Pinpoint the cell where the given text exists, returning its (X, Y) midpoint coordinate. 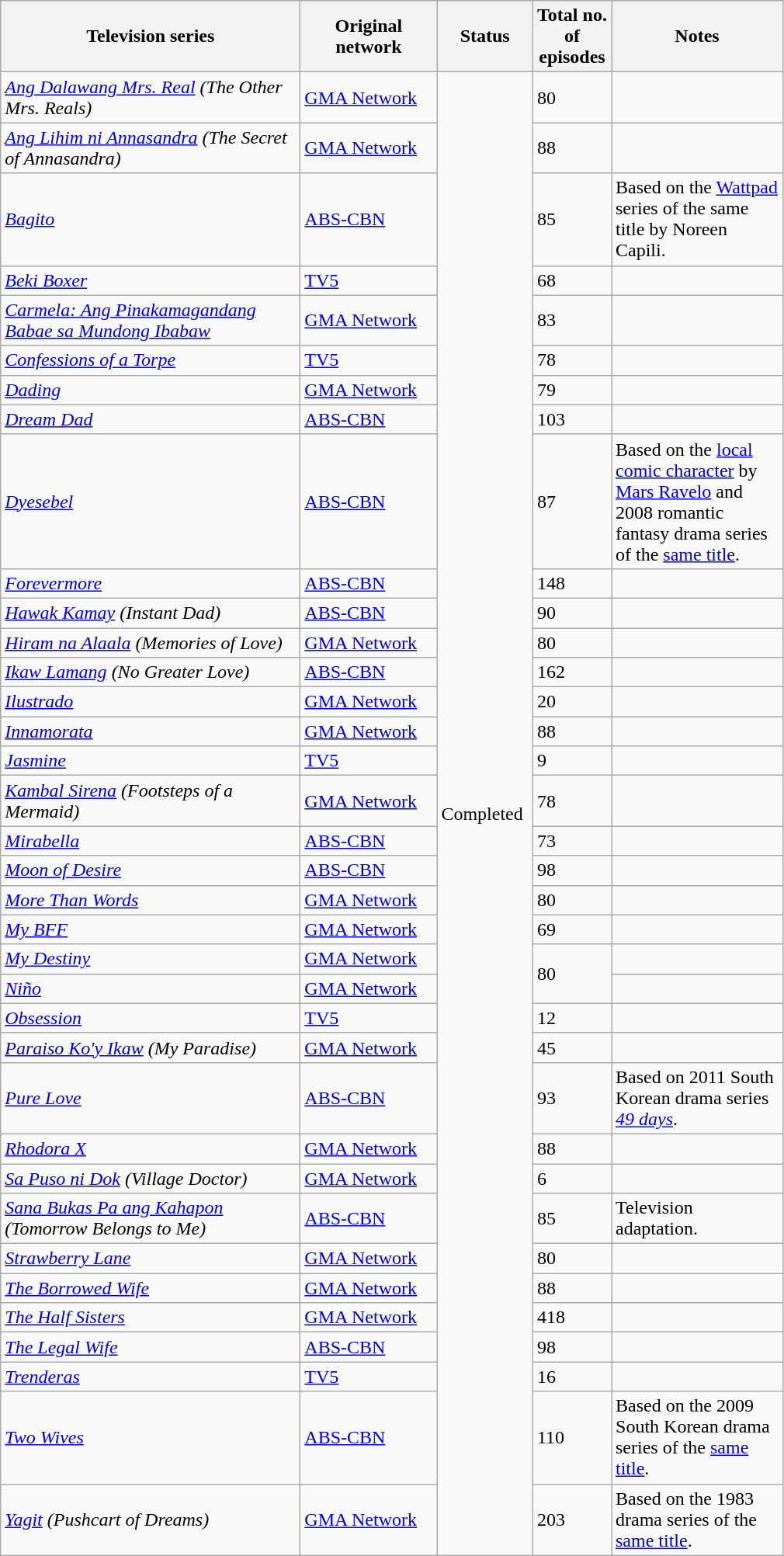
90 (571, 613)
Ang Dalawang Mrs. Real (The Other Mrs. Reals) (151, 98)
Sa Puso ni Dok (Village Doctor) (151, 1178)
Mirabella (151, 841)
Based on the Wattpad series of the same title by Noreen Capili. (697, 219)
110 (571, 1438)
My Destiny (151, 959)
Two Wives (151, 1438)
Based on the 1983 drama series of the same title. (697, 1520)
16 (571, 1377)
Rhodora X (151, 1148)
Bagito (151, 219)
Obsession (151, 1018)
Trenderas (151, 1377)
Based on the local comic character by Mars Ravelo and 2008 romantic fantasy drama series of the same title. (697, 502)
83 (571, 320)
Total no. of episodes (571, 36)
Dyesebel (151, 502)
Carmela: Ang Pinakamagandang Babae sa Mundong Ibabaw (151, 320)
Sana Bukas Pa ang Kahapon (Tomorrow Belongs to Me) (151, 1219)
Innamorata (151, 731)
9 (571, 761)
73 (571, 841)
148 (571, 583)
Confessions of a Torpe (151, 360)
418 (571, 1318)
Niño (151, 988)
12 (571, 1018)
Based on the 2009 South Korean drama series of the same title. (697, 1438)
Completed (485, 814)
Notes (697, 36)
162 (571, 672)
68 (571, 280)
The Legal Wife (151, 1347)
Television series (151, 36)
Dream Dad (151, 419)
87 (571, 502)
My BFF (151, 929)
Dading (151, 390)
Ilustrado (151, 702)
45 (571, 1047)
Based on 2011 South Korean drama series 49 days. (697, 1098)
103 (571, 419)
203 (571, 1520)
More Than Words (151, 900)
Forevermore (151, 583)
Moon of Desire (151, 870)
20 (571, 702)
Beki Boxer (151, 280)
Ikaw Lamang (No Greater Love) (151, 672)
Television adaptation. (697, 1219)
Hiram na Alaala (Memories of Love) (151, 642)
79 (571, 390)
Hawak Kamay (Instant Dad) (151, 613)
Strawberry Lane (151, 1259)
Original network (369, 36)
Pure Love (151, 1098)
69 (571, 929)
Kambal Sirena (Footsteps of a Mermaid) (151, 801)
Yagit (Pushcart of Dreams) (151, 1520)
The Half Sisters (151, 1318)
Jasmine (151, 761)
93 (571, 1098)
Paraiso Ko'y Ikaw (My Paradise) (151, 1047)
6 (571, 1178)
Status (485, 36)
Ang Lihim ni Annasandra (The Secret of Annasandra) (151, 148)
The Borrowed Wife (151, 1288)
